Provide the (X, Y) coordinate of the cell's center where the given text is located.  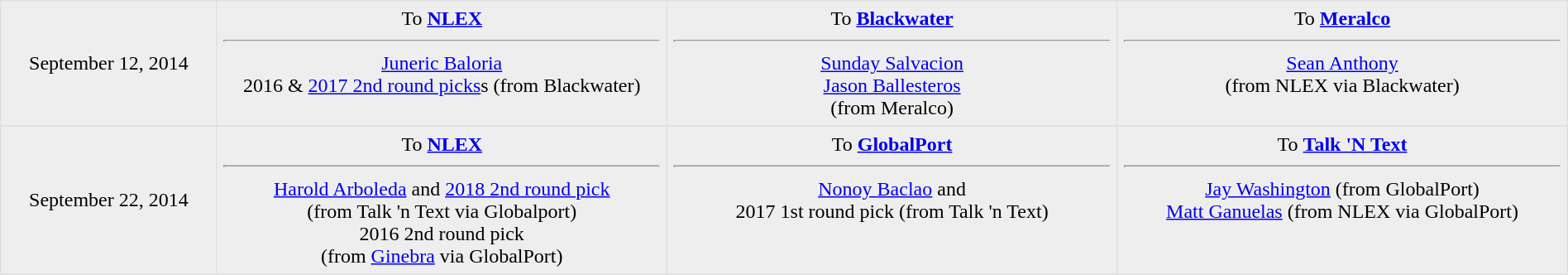
To NLEXHarold Arboleda and 2018 2nd round pick(from Talk 'n Text via Globalport)2016 2nd round pick(from Ginebra via GlobalPort) (442, 200)
To Talk 'N TextJay Washington (from GlobalPort)Matt Ganuelas (from NLEX via GlobalPort) (1342, 200)
To BlackwaterSunday SalvacionJason Ballesteros(from Meralco) (892, 64)
To MeralcoSean Anthony(from NLEX via Blackwater) (1342, 64)
September 22, 2014 (109, 200)
September 12, 2014 (109, 64)
To GlobalPortNonoy Baclao and 2017 1st round pick (from Talk 'n Text) (892, 200)
To NLEXJuneric Baloria2016 & 2017 2nd round pickss (from Blackwater) (442, 64)
